Find where the given text appears and provide that cell's center as [x, y] coordinate. 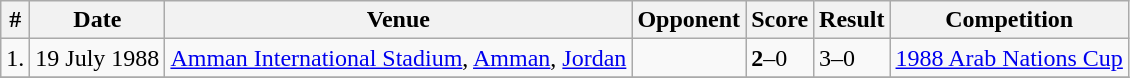
Amman International Stadium, Amman, Jordan [398, 58]
Score [780, 20]
Result [852, 20]
19 July 1988 [98, 58]
2–0 [780, 58]
1. [16, 58]
Competition [1009, 20]
3–0 [852, 58]
# [16, 20]
1988 Arab Nations Cup [1009, 58]
Date [98, 20]
Venue [398, 20]
Opponent [689, 20]
